Capture the cell that displays the provided text and extract its (x, y) central coordinate. 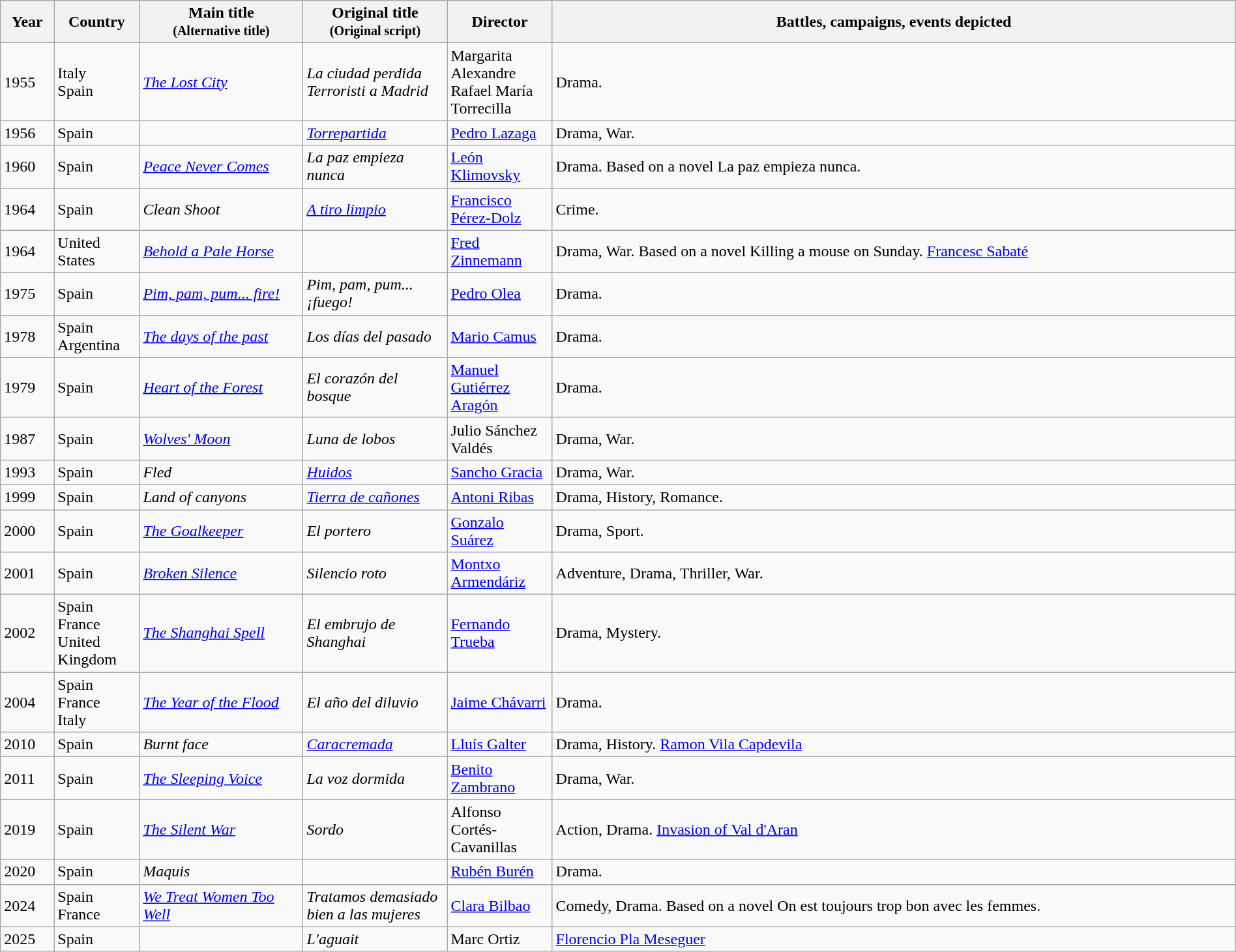
2004 (27, 702)
Lluís Galter (499, 745)
SpainFranceUnited Kingdom (96, 634)
Drama, History, Romance. (894, 497)
Year (27, 22)
SpainArgentina (96, 336)
The Silent War (222, 829)
Francisco Pérez-Dolz (499, 209)
Drama. Based on a novel La paz empieza nunca. (894, 167)
Antoni Ribas (499, 497)
United States (96, 252)
Pedro Lazaga (499, 133)
Sordo (375, 829)
León Klimovsky (499, 167)
2020 (27, 872)
Gonzalo Suárez (499, 531)
Marc Ortiz (499, 939)
Luna de lobos (375, 438)
Pedro Olea (499, 293)
Caracremada (375, 745)
Battles, campaigns, events depicted (894, 22)
El corazón del bosque (375, 387)
ItalySpain (96, 82)
Comedy, Drama. Based on a novel On est toujours trop bon avec les femmes. (894, 905)
2019 (27, 829)
1975 (27, 293)
L'aguait (375, 939)
2025 (27, 939)
Benito Zambrano (499, 779)
1960 (27, 167)
El embrujo de Shanghai (375, 634)
Heart of the Forest (222, 387)
Julio Sánchez Valdés (499, 438)
1978 (27, 336)
1955 (27, 82)
El portero (375, 531)
Clean Shoot (222, 209)
The days of the past (222, 336)
Montxo Armendáriz (499, 574)
1999 (27, 497)
Sancho Gracia (499, 472)
Pim, pam, pum... fire! (222, 293)
Maquis (222, 872)
Drama, Sport. (894, 531)
La voz dormida (375, 779)
2024 (27, 905)
Pim, pam, pum... ¡fuego! (375, 293)
Fred Zinnemann (499, 252)
Main title(Alternative title) (222, 22)
Adventure, Drama, Thriller, War. (894, 574)
Burnt face (222, 745)
Peace Never Comes (222, 167)
Drama, Mystery. (894, 634)
Fernando Trueba (499, 634)
Tierra de cañones (375, 497)
2001 (27, 574)
2010 (27, 745)
Huidos (375, 472)
Florencio Pla Meseguer (894, 939)
The Sleeping Voice (222, 779)
Tratamos demasiado bien a las mujeres (375, 905)
SpainFranceItaly (96, 702)
2011 (27, 779)
La paz empieza nunca (375, 167)
Behold a Pale Horse (222, 252)
Country (96, 22)
2000 (27, 531)
1987 (27, 438)
Fled (222, 472)
Margarita AlexandreRafael María Torrecilla (499, 82)
1993 (27, 472)
Jaime Chávarri (499, 702)
Drama, History. Ramon Vila Capdevila (894, 745)
Original title(Original script) (375, 22)
Broken Silence (222, 574)
Mario Camus (499, 336)
We Treat Women Too Well (222, 905)
Drama, War. Based on a novel Killing a mouse on Sunday. Francesc Sabaté (894, 252)
Torrepartida (375, 133)
Rubén Burén (499, 872)
Wolves' Moon (222, 438)
1979 (27, 387)
Director (499, 22)
2002 (27, 634)
Silencio roto (375, 574)
SpainFrance (96, 905)
Land of canyons (222, 497)
Clara Bilbao (499, 905)
A tiro limpio (375, 209)
The Year of the Flood (222, 702)
Los días del pasado (375, 336)
Manuel Gutiérrez Aragón (499, 387)
The Goalkeeper (222, 531)
La ciudad perdidaTerroristi a Madrid (375, 82)
1956 (27, 133)
El año del diluvio (375, 702)
Alfonso Cortés-Cavanillas (499, 829)
Crime. (894, 209)
Action, Drama. Invasion of Val d'Aran (894, 829)
The Lost City (222, 82)
The Shanghai Spell (222, 634)
